Detect which cell encompasses the target text, then output its (x, y) center coordinate. 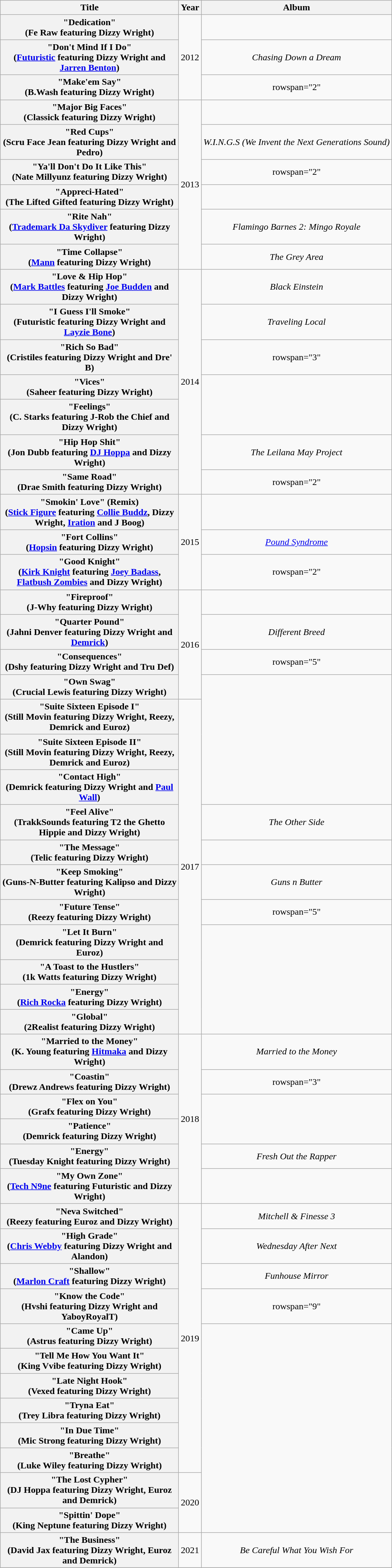
2012 (190, 57)
"Coastin"(Drewz Andrews featuring Dizzy Wright) (89, 1081)
"Time Collapse"(Mann featuring Dizzy Wright) (89, 256)
"Make'em Say"(B.Wash featuring Dizzy Wright) (89, 87)
Flamingo Barnes 2: Mingo Royale (296, 227)
"Ya'll Don't Do It Like This"(Nate Millyunz featuring Dizzy Wright) (89, 172)
"A Toast to the Hustlers"(1k Watts featuring Dizzy Wright) (89, 972)
"Neva Switched"(Reezy featuring Euroz and Dizzy Wright) (89, 1216)
"Breathe"(Luke Wiley featuring Dizzy Wright) (89, 1460)
2021 (190, 1550)
"Rich So Bad"(Cristiles featuring Dizzy Wright and Dre' B) (89, 357)
"My Own Zone"(Tech N9ne featuring Futuristic and Dizzy Wright) (89, 1186)
"High Grade"(Chris Webby featuring Dizzy Wright and Alandon) (89, 1246)
"Hip Hop Shit"(Jon Dubb featuring DJ Hoppa and Dizzy Wright) (89, 452)
Be Careful What You Wish For (296, 1550)
Pound Syndrome (296, 542)
The Leilana May Project (296, 452)
"Fort Collins"(Hopsin featuring Dizzy Wright) (89, 542)
W.I.N.G.S (We Invent the Next Generations Sound) (296, 142)
Album (296, 8)
Fresh Out the Rapper (296, 1156)
"Rite Nah"(Trademark Da Skydiver featuring Dizzy Wright) (89, 227)
"Tryna Eat"(Trey Libra featuring Dizzy Wright) (89, 1410)
2017 (190, 867)
"Major Big Faces"(Classick featuring Dizzy Wright) (89, 112)
"Dedication"(Fe Raw featuring Dizzy Wright) (89, 27)
Married to the Money (296, 1052)
"Know the Code"(Hvshi featuring Dizzy Wright and YaboyRoyalT) (89, 1306)
"The Message"(Telic featuring Dizzy Wright) (89, 852)
"Spittin' Dope"(King Neptune featuring Dizzy Wright) (89, 1520)
"Let It Burn"(Demrick featuring Dizzy Wright and Euroz) (89, 942)
"Feelings"(C. Starks featuring J-Rob the Chief and Dizzy Wright) (89, 417)
"Future Tense"(Reezy featuring Dizzy Wright) (89, 912)
Guns n Butter (296, 882)
rowspan="9" (296, 1306)
"Energy"(Rich Rocka featuring Dizzy Wright) (89, 997)
"Keep Smoking"(Guns-N-Butter featuring Kalipso and Dizzy Wright) (89, 882)
2019 (190, 1338)
"Fireproof"(J-Why featuring Dizzy Wright) (89, 602)
"The Business"(David Jax featuring Dizzy Wright, Euroz and Demrick) (89, 1550)
2015 (190, 542)
The Grey Area (296, 256)
2013 (190, 184)
"Married to the Money"(K. Young featuring Hitmaka and Dizzy Wright) (89, 1052)
"Appreci-Hated"(The Lifted Gifted featuring Dizzy Wright) (89, 197)
"Feel Alive"(TrakkSounds featuring T2 the Ghetto Hippie and Dizzy Wright) (89, 822)
"Vices"(Saheer featuring Dizzy Wright) (89, 387)
"I Guess I'll Smoke"(Futuristic featuring Dizzy Wright and Layzie Bone) (89, 322)
Black Einstein (296, 287)
2016 (190, 644)
"Consequences"(Dshy featuring Dizzy Wright and Tru Def) (89, 662)
2020 (190, 1503)
"Flex on You"(Grafx featuring Dizzy Wright) (89, 1107)
"Late Night Hook"(Vexed featuring Dizzy Wright) (89, 1386)
Chasing Down a Dream (296, 57)
"Patience"(Demrick featuring Dizzy Wright) (89, 1131)
"Global"(2Realist featuring Dizzy Wright) (89, 1022)
Funhouse Mirror (296, 1276)
Title (89, 8)
Mitchell & Finesse 3 (296, 1216)
"Came Up"(Astrus featuring Dizzy Wright) (89, 1336)
"Own Swag"(Crucial Lewis featuring Dizzy Wright) (89, 687)
"The Lost Cypher"(DJ Hoppa featuring Dizzy Wright, Euroz and Demrick) (89, 1490)
Wednesday After Next (296, 1246)
The Other Side (296, 822)
"Same Road"(Drae Smith featuring Dizzy Wright) (89, 482)
"Red Cups"(Scru Face Jean featuring Dizzy Wright and Pedro) (89, 142)
"Tell Me How You Want It"(King Vvibe featuring Dizzy Wright) (89, 1361)
2014 (190, 382)
"Good Knight"(Kirk Knight featuring Joey Badass, Flatbush Zombies and Dizzy Wright) (89, 572)
Traveling Local (296, 322)
Year (190, 8)
"In Due Time"(Mic Strong featuring Dizzy Wright) (89, 1436)
"Shallow"(Marlon Craft featuring Dizzy Wright) (89, 1276)
"Love & Hip Hop"(Mark Battles featuring Joe Budden and Dizzy Wright) (89, 287)
"Energy"(Tuesday Knight featuring Dizzy Wright) (89, 1156)
"Don't Mind If I Do"(Futuristic featuring Dizzy Wright and Jarren Benton) (89, 57)
"Suite Sixteen Episode I"(Still Movin featuring Dizzy Wright, Reezy, Demrick and Euroz) (89, 717)
Different Breed (296, 632)
"Suite Sixteen Episode II"(Still Movin featuring Dizzy Wright, Reezy, Demrick and Euroz) (89, 752)
"Contact High"(Demrick featuring Dizzy Wright and Paul Wall) (89, 787)
2018 (190, 1119)
"Smokin' Love" (Remix)(Stick Figure featuring Collie Buddz, Dizzy Wright, Iration and J Boog) (89, 512)
"Quarter Pound"(Jahni Denver featuring Dizzy Wright and Demrick) (89, 632)
